Extract the (X, Y) coordinate from the center of the cell holding the provided text.  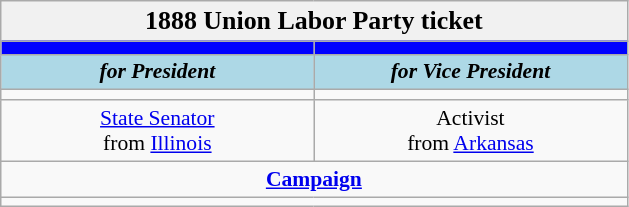
for President (158, 72)
Campaign (314, 179)
for Vice President (470, 72)
Activistfrom Arkansas (470, 130)
1888 Union Labor Party ticket (314, 21)
State Senatorfrom Illinois (158, 130)
